Identify which cell holds the provided text, then report its (x, y) central coordinate. 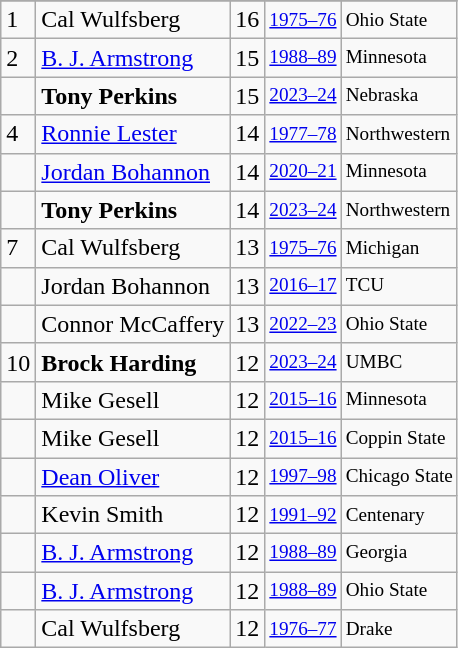
Kevin Smith (133, 515)
UMBC (399, 362)
Georgia (399, 553)
Coppin State (399, 438)
Nebraska (399, 96)
Chicago State (399, 477)
2020–21 (303, 172)
4 (18, 134)
2016–17 (303, 286)
16 (248, 20)
1997–98 (303, 477)
TCU (399, 286)
2022–23 (303, 324)
10 (18, 362)
1977–78 (303, 134)
7 (18, 248)
Brock Harding (133, 362)
Michigan (399, 248)
1976–77 (303, 629)
Connor McCaffery (133, 324)
Drake (399, 629)
Dean Oliver (133, 477)
1 (18, 20)
1991–92 (303, 515)
Ronnie Lester (133, 134)
Centenary (399, 515)
2 (18, 58)
